Extract the [x, y] coordinate from the center of the cell holding the provided text.  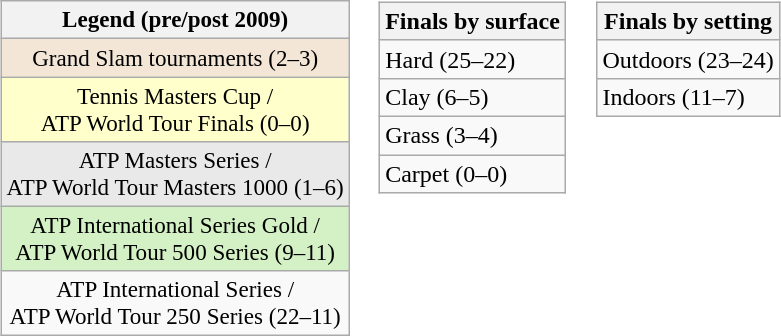
Grand Slam tournaments (2–3) [175, 58]
Tennis Masters Cup / ATP World Tour Finals (0–0) [175, 110]
Legend (pre/post 2009) [175, 20]
Finals by setting [688, 21]
Grass (3–4) [473, 135]
Clay (6–5) [473, 97]
Hard (25–22) [473, 59]
ATP International Series / ATP World Tour 250 Series (22–11) [175, 304]
Indoors (11–7) [688, 97]
ATP International Series Gold / ATP World Tour 500 Series (9–11) [175, 238]
Outdoors (23–24) [688, 59]
ATP Masters Series / ATP World Tour Masters 1000 (1–6) [175, 174]
Finals by surface [473, 21]
Carpet (0–0) [473, 173]
